Scan for the cell matching the given text and deliver its (x, y) coordinate at center. 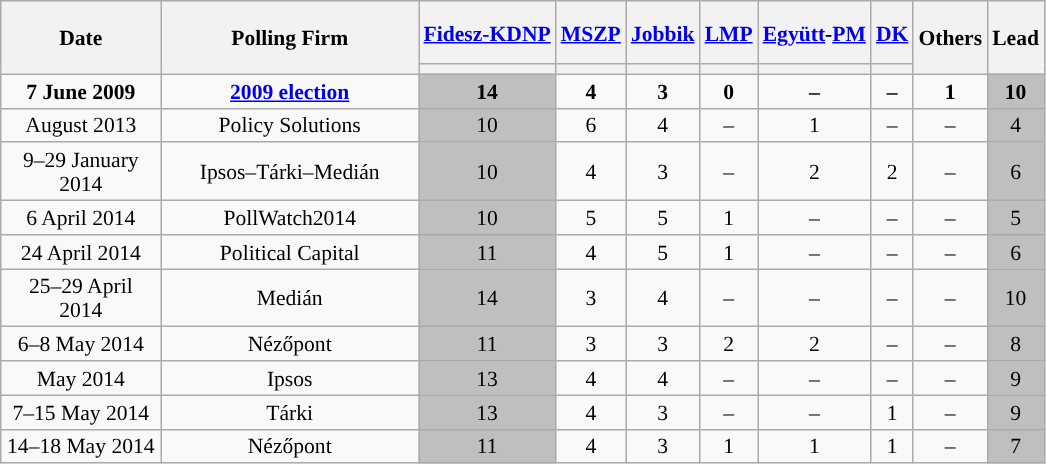
Others (950, 38)
0 (729, 91)
6 April 2014 (81, 218)
Polling Firm (290, 38)
LMP (729, 32)
DK (892, 32)
7–15 May 2014 (81, 412)
8 (1016, 344)
6–8 May 2014 (81, 344)
Együtt-PM (814, 32)
MSZP (591, 32)
Ipsos (290, 378)
Political Capital (290, 252)
Tárki (290, 412)
August 2013 (81, 125)
Ipsos–Tárki–Medián (290, 172)
Medián (290, 298)
7 (1016, 446)
PollWatch2014 (290, 218)
7 June 2009 (81, 91)
Lead (1016, 38)
9–29 January 2014 (81, 172)
Policy Solutions (290, 125)
24 April 2014 (81, 252)
25–29 April 2014 (81, 298)
14–18 May 2014 (81, 446)
2009 election (290, 91)
Jobbik (663, 32)
May 2014 (81, 378)
Date (81, 38)
Fidesz-KDNP (486, 32)
